Return (X, Y) of the center of cell containing provided text 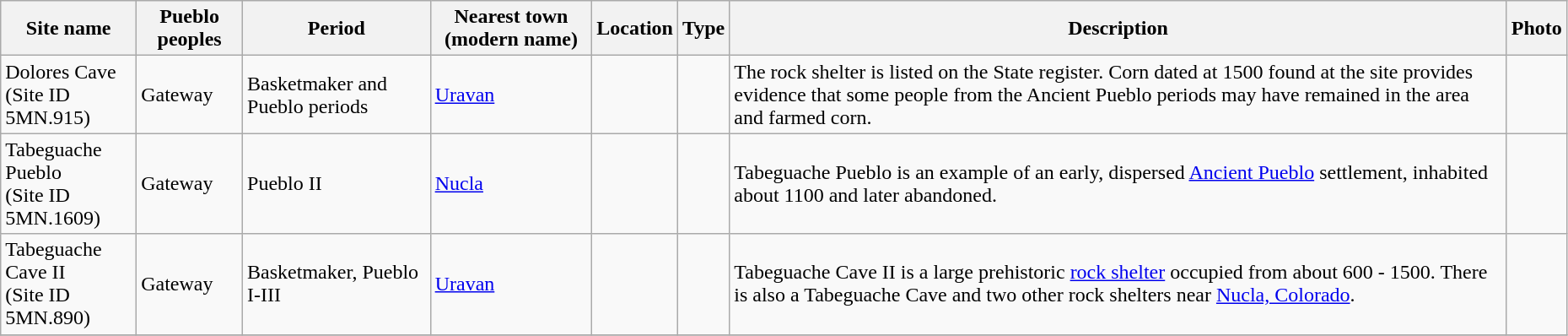
Pueblo II (337, 184)
Tabeguache Cave II(Site ID 5MN.890) (69, 284)
Basketmaker and Pueblo periods (337, 95)
Location (635, 29)
Description (1118, 29)
Pueblo peoples (190, 29)
Type (703, 29)
Dolores Cave(Site ID 5MN.915) (69, 95)
Tabeguache Pueblo(Site ID 5MN.1609) (69, 184)
Nearest town (modern name) (511, 29)
Period (337, 29)
Site name (69, 29)
Tabeguache Pueblo is an example of an early, dispersed Ancient Pueblo settlement, inhabited about 1100 and later abandoned. (1118, 184)
Photo (1537, 29)
Nucla (511, 184)
Basketmaker, Pueblo I-III (337, 284)
